For the text-containing cell, return its midpoint in [x, y] coordinate format. 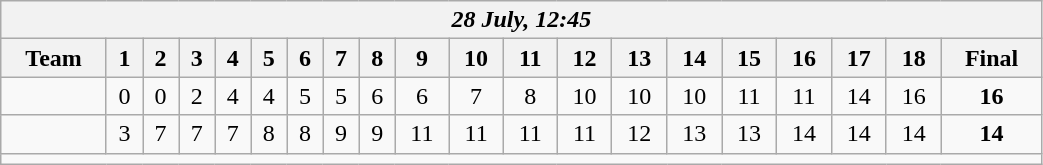
Final [992, 58]
1 [124, 58]
17 [858, 58]
15 [750, 58]
Team [54, 58]
28 July, 12:45 [522, 20]
18 [914, 58]
